Return (x, y) of the center of cell containing provided text 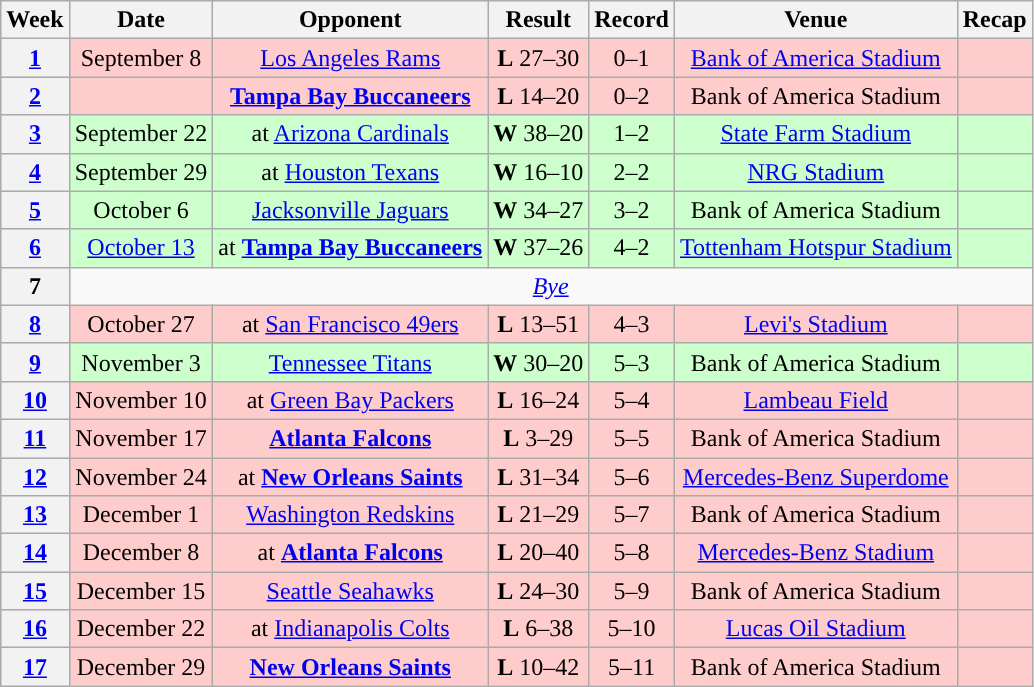
Levi's Stadium (816, 324)
L 13–51 (538, 324)
W 30–20 (538, 362)
Seattle Seahawks (350, 591)
L 6–38 (538, 629)
5 (35, 210)
5–6 (632, 477)
September 29 (141, 172)
at Indianapolis Colts (350, 629)
W 37–26 (538, 248)
L 24–30 (538, 591)
Tottenham Hotspur Stadium (816, 248)
8 (35, 324)
Record (632, 20)
Los Angeles Rams (350, 58)
5–10 (632, 629)
December 15 (141, 591)
1 (35, 58)
L 31–34 (538, 477)
5–4 (632, 400)
Date (141, 20)
W 34–27 (538, 210)
16 (35, 629)
at San Francisco 49ers (350, 324)
L 21–29 (538, 515)
Jacksonville Jaguars (350, 210)
5–5 (632, 438)
Lambeau Field (816, 400)
at New Orleans Saints (350, 477)
December 1 (141, 515)
7 (35, 286)
13 (35, 515)
at Houston Texans (350, 172)
11 (35, 438)
4–3 (632, 324)
14 (35, 553)
3–2 (632, 210)
5–3 (632, 362)
Tampa Bay Buccaneers (350, 96)
0–2 (632, 96)
November 24 (141, 477)
September 22 (141, 134)
4 (35, 172)
5–11 (632, 667)
NRG Stadium (816, 172)
Bye (550, 286)
November 10 (141, 400)
Opponent (350, 20)
0–1 (632, 58)
December 22 (141, 629)
Recap (994, 20)
November 3 (141, 362)
17 (35, 667)
1–2 (632, 134)
Mercedes-Benz Stadium (816, 553)
at Tampa Bay Buccaneers (350, 248)
at Green Bay Packers (350, 400)
at Arizona Cardinals (350, 134)
State Farm Stadium (816, 134)
L 3–29 (538, 438)
Lucas Oil Stadium (816, 629)
10 (35, 400)
L 16–24 (538, 400)
December 8 (141, 553)
5–7 (632, 515)
Tennessee Titans (350, 362)
L 27–30 (538, 58)
12 (35, 477)
December 29 (141, 667)
Atlanta Falcons (350, 438)
9 (35, 362)
Result (538, 20)
October 27 (141, 324)
2–2 (632, 172)
November 17 (141, 438)
Week (35, 20)
September 8 (141, 58)
October 6 (141, 210)
5–8 (632, 553)
W 38–20 (538, 134)
New Orleans Saints (350, 667)
4–2 (632, 248)
2 (35, 96)
W 16–10 (538, 172)
6 (35, 248)
L 10–42 (538, 667)
5–9 (632, 591)
October 13 (141, 248)
15 (35, 591)
L 14–20 (538, 96)
L 20–40 (538, 553)
Mercedes-Benz Superdome (816, 477)
Washington Redskins (350, 515)
at Atlanta Falcons (350, 553)
3 (35, 134)
Venue (816, 20)
